Identify which cell holds the provided text, then report its (X, Y) central coordinate. 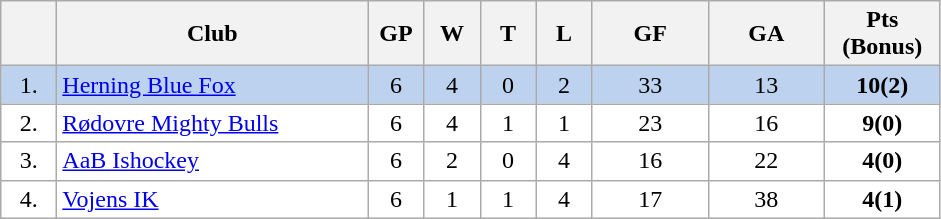
Rødovre Mighty Bulls (212, 123)
W (452, 34)
Club (212, 34)
4(0) (882, 161)
23 (650, 123)
GA (766, 34)
17 (650, 199)
Pts (Bonus) (882, 34)
AaB Ishockey (212, 161)
GF (650, 34)
L (564, 34)
GP (396, 34)
4. (29, 199)
3. (29, 161)
22 (766, 161)
Herning Blue Fox (212, 85)
9(0) (882, 123)
2. (29, 123)
13 (766, 85)
T (508, 34)
38 (766, 199)
Vojens IK (212, 199)
33 (650, 85)
10(2) (882, 85)
4(1) (882, 199)
1. (29, 85)
